Identify which cell holds the provided text, then report its [X, Y] central coordinate. 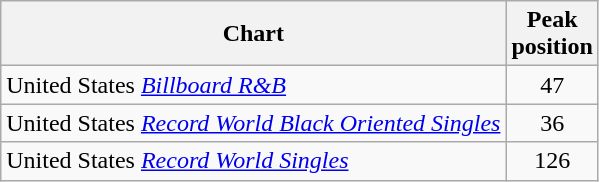
36 [552, 123]
United States Record World Singles [254, 161]
47 [552, 85]
United States Billboard R&B [254, 85]
126 [552, 161]
Peakposition [552, 34]
United States Record World Black Oriented Singles [254, 123]
Chart [254, 34]
